Output the (x, y) coordinate of the center of the cell containing the given text.  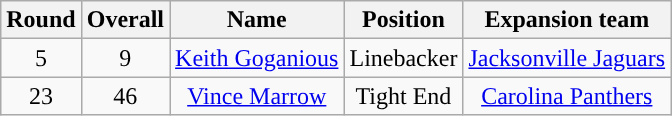
Name (257, 20)
Vince Marrow (257, 96)
Position (404, 20)
Overall (125, 20)
Linebacker (404, 58)
Round (41, 20)
23 (41, 96)
Tight End (404, 96)
9 (125, 58)
Carolina Panthers (567, 96)
Jacksonville Jaguars (567, 58)
5 (41, 58)
Expansion team (567, 20)
46 (125, 96)
Keith Goganious (257, 58)
